Return the (X, Y) coordinate for the center point of the cell that contains the specified text.  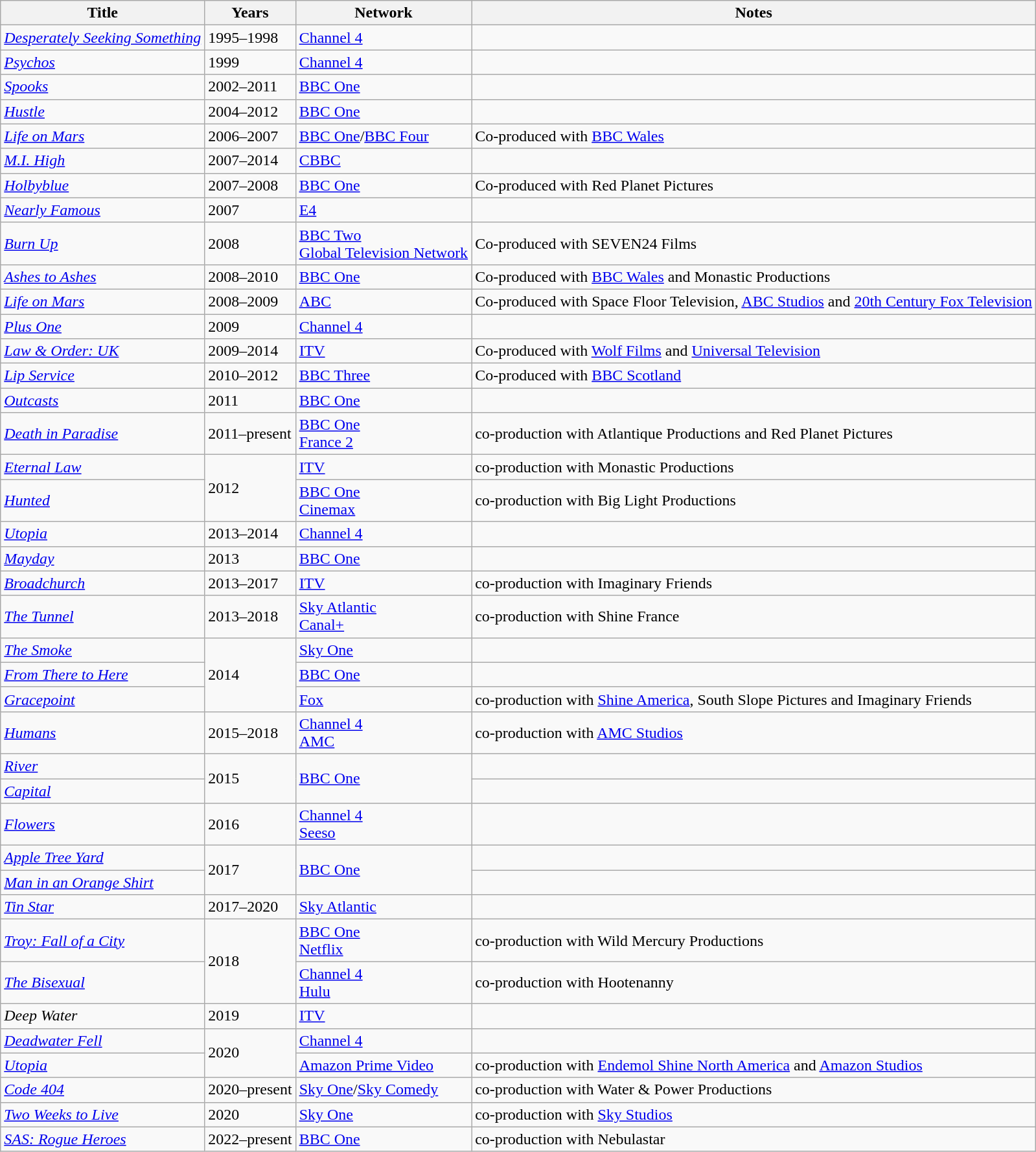
Ashes to Ashes (102, 277)
From There to Here (102, 674)
co-production with Wild Mercury Productions (754, 941)
M.I. High (102, 161)
BBC OneFrance 2 (384, 434)
Co-produced with Red Planet Pictures (754, 185)
co-production with Endemol Shine North America and Amazon Studios (754, 1065)
2009 (250, 326)
2009–2014 (250, 351)
Law & Order: UK (102, 351)
2014 (250, 674)
co-production with Atlantique Productions and Red Planet Pictures (754, 434)
2007–2014 (250, 161)
Deadwater Fell (102, 1041)
co-production with Shine France (754, 617)
Spooks (102, 87)
2004–2012 (250, 111)
Deep Water (102, 1016)
Co-produced with Wolf Films and Universal Television (754, 351)
2016 (250, 824)
1995–1998 (250, 38)
Troy: Fall of a City (102, 941)
Code 404 (102, 1090)
Flowers (102, 824)
2013–2014 (250, 534)
co-production with Imaginary Friends (754, 583)
Channel 4Hulu (384, 982)
2018 (250, 962)
Notes (754, 13)
Humans (102, 732)
Psychos (102, 62)
Nearly Famous (102, 210)
co-production with Sky Studios (754, 1114)
co-production with Big Light Productions (754, 500)
2008–2009 (250, 301)
2019 (250, 1016)
Title (102, 13)
The Tunnel (102, 617)
BBC Three (384, 376)
Tin Star (102, 907)
2022–present (250, 1139)
Sky AtlanticCanal+ (384, 617)
Outcasts (102, 400)
Lip Service (102, 376)
Co-produced with SEVEN24 Films (754, 244)
Channel 4Seeso (384, 824)
Sky One/Sky Comedy (384, 1090)
2011–present (250, 434)
Eternal Law (102, 467)
Gracepoint (102, 699)
ABC (384, 301)
E4 (384, 210)
BBC TwoGlobal Television Network (384, 244)
Sky Atlantic (384, 907)
Hustle (102, 111)
Desperately Seeking Something (102, 38)
2015 (250, 778)
Hunted (102, 500)
BBC OneCinemax (384, 500)
2007–2008 (250, 185)
BBC OneNetflix (384, 941)
Years (250, 13)
2008 (250, 244)
2011 (250, 400)
Burn Up (102, 244)
2002–2011 (250, 87)
Channel 4AMC (384, 732)
2013–2018 (250, 617)
Plus One (102, 326)
Co-produced with BBC Wales (754, 136)
2017 (250, 870)
co-production with Shine America, South Slope Pictures and Imaginary Friends (754, 699)
BBC One/BBC Four (384, 136)
Man in an Orange Shirt (102, 882)
Death in Paradise (102, 434)
co-production with AMC Studios (754, 732)
co-production with Hootenanny (754, 982)
Network (384, 13)
2013–2017 (250, 583)
Apple Tree Yard (102, 858)
Co-produced with BBC Scotland (754, 376)
The Smoke (102, 650)
Co-produced with BBC Wales and Monastic Productions (754, 277)
SAS: Rogue Heroes (102, 1139)
Two Weeks to Live (102, 1114)
River (102, 766)
CBBC (384, 161)
2010–2012 (250, 376)
2006–2007 (250, 136)
2020–present (250, 1090)
2015–2018 (250, 732)
1999 (250, 62)
co-production with Water & Power Productions (754, 1090)
Fox (384, 699)
2013 (250, 559)
2007 (250, 210)
Mayday (102, 559)
Capital (102, 791)
The Bisexual (102, 982)
co-production with Nebulastar (754, 1139)
2012 (250, 489)
2008–2010 (250, 277)
Holbyblue (102, 185)
Broadchurch (102, 583)
2017–2020 (250, 907)
Amazon Prime Video (384, 1065)
Co-produced with Space Floor Television, ABC Studios and 20th Century Fox Television (754, 301)
co-production with Monastic Productions (754, 467)
